Pinpoint the cell where the given text exists, returning its (X, Y) midpoint coordinate. 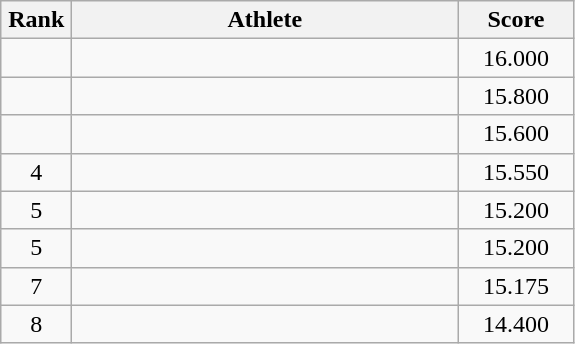
Rank (36, 20)
15.600 (516, 134)
4 (36, 172)
Athlete (265, 20)
15.175 (516, 286)
14.400 (516, 324)
8 (36, 324)
Score (516, 20)
15.550 (516, 172)
15.800 (516, 96)
7 (36, 286)
16.000 (516, 58)
